Identify which cell holds the provided text, then report its (x, y) central coordinate. 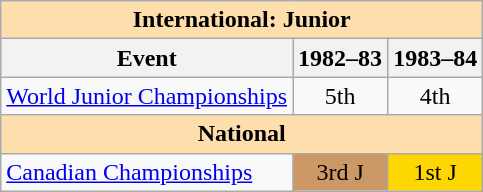
National (242, 134)
Canadian Championships (147, 172)
Event (147, 58)
International: Junior (242, 20)
1982–83 (340, 58)
4th (436, 96)
1st J (436, 172)
World Junior Championships (147, 96)
5th (340, 96)
1983–84 (436, 58)
3rd J (340, 172)
